Search for the cell housing the specified text and yield its [x, y] center coordinate. 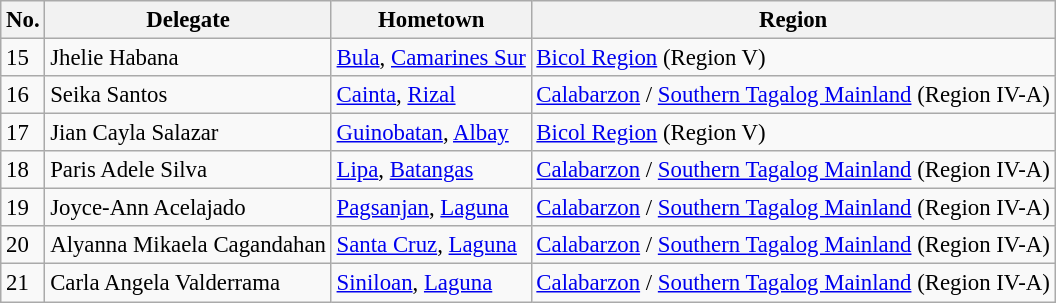
Jian Cayla Salazar [188, 133]
Cainta, Rizal [431, 95]
Alyanna Mikaela Cagandahan [188, 245]
Lipa, Batangas [431, 170]
Paris Adele Silva [188, 170]
No. [23, 20]
Seika Santos [188, 95]
Pagsanjan, Laguna [431, 208]
20 [23, 245]
19 [23, 208]
Siniloan, Laguna [431, 283]
Hometown [431, 20]
Region [793, 20]
Jhelie Habana [188, 58]
Joyce-Ann Acelajado [188, 208]
18 [23, 170]
15 [23, 58]
16 [23, 95]
17 [23, 133]
Delegate [188, 20]
21 [23, 283]
Santa Cruz, Laguna [431, 245]
Guinobatan, Albay [431, 133]
Bula, Camarines Sur [431, 58]
Carla Angela Valderrama [188, 283]
